Return (X, Y) of the center of cell containing provided text 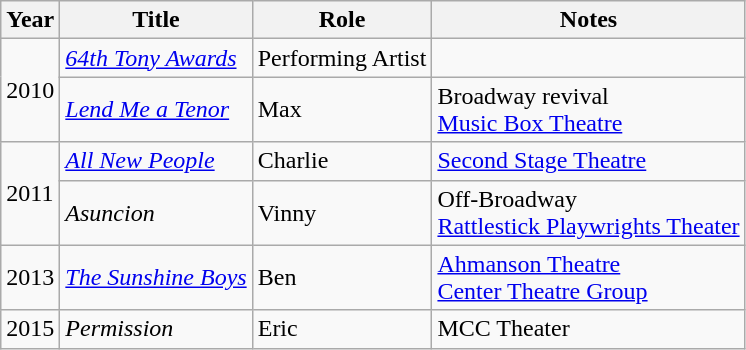
2013 (30, 278)
Performing Artist (342, 58)
Asuncion (156, 212)
Max (342, 110)
Second Stage Theatre (588, 161)
Broadway revivalMusic Box Theatre (588, 110)
Lend Me a Tenor (156, 110)
Permission (156, 329)
2011 (30, 194)
Role (342, 20)
Ben (342, 278)
Ahmanson TheatreCenter Theatre Group (588, 278)
Off-BroadwayRattlestick Playwrights Theater (588, 212)
MCC Theater (588, 329)
Notes (588, 20)
Eric (342, 329)
All New People (156, 161)
The Sunshine Boys (156, 278)
2015 (30, 329)
Year (30, 20)
Charlie (342, 161)
Title (156, 20)
64th Tony Awards (156, 58)
Vinny (342, 212)
2010 (30, 90)
